Extract the (X, Y) coordinate from the center of the cell holding the provided text.  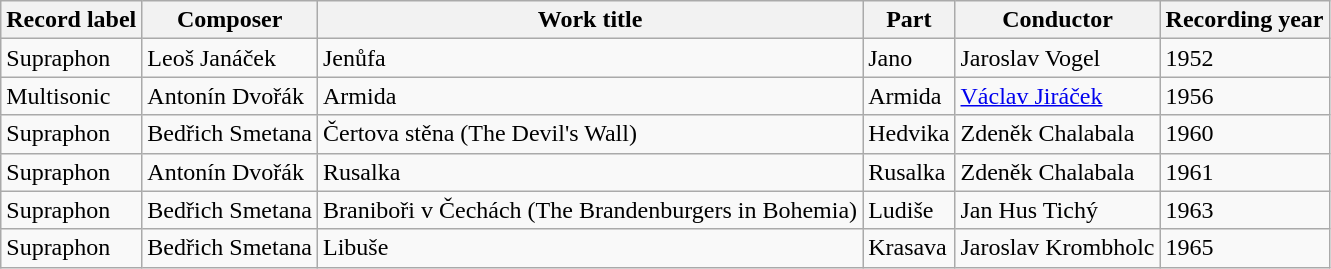
1961 (1244, 172)
Hedvika (909, 134)
Libuše (590, 248)
Krasava (909, 248)
Work title (590, 20)
Jano (909, 58)
Jenůfa (590, 58)
Jan Hus Tichý (1058, 210)
Čertova stěna (The Devil's Wall) (590, 134)
Leoš Janáček (230, 58)
1952 (1244, 58)
Multisonic (72, 96)
Jaroslav Krombholc (1058, 248)
Composer (230, 20)
Jaroslav Vogel (1058, 58)
Václav Jiráček (1058, 96)
1965 (1244, 248)
1956 (1244, 96)
Recording year (1244, 20)
Braniboři v Čechách (The Brandenburgers in Bohemia) (590, 210)
Record label (72, 20)
Part (909, 20)
Conductor (1058, 20)
Ludiše (909, 210)
1963 (1244, 210)
1960 (1244, 134)
